Output the (x, y) coordinate of the center of the cell containing the given text.  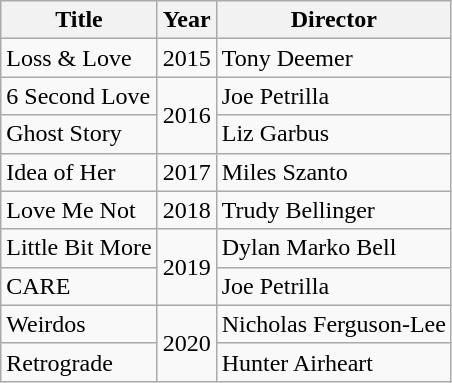
Loss & Love (79, 58)
Weirdos (79, 324)
Love Me Not (79, 210)
Tony Deemer (334, 58)
2018 (186, 210)
Hunter Airheart (334, 362)
Title (79, 20)
Miles Szanto (334, 172)
Director (334, 20)
Retrograde (79, 362)
2017 (186, 172)
Year (186, 20)
6 Second Love (79, 96)
Trudy Bellinger (334, 210)
Little Bit More (79, 248)
Liz Garbus (334, 134)
CARE (79, 286)
2016 (186, 115)
2015 (186, 58)
Dylan Marko Bell (334, 248)
2019 (186, 267)
Idea of Her (79, 172)
Ghost Story (79, 134)
2020 (186, 343)
Nicholas Ferguson-Lee (334, 324)
